Scan for the cell matching the given text and deliver its [X, Y] coordinate at center. 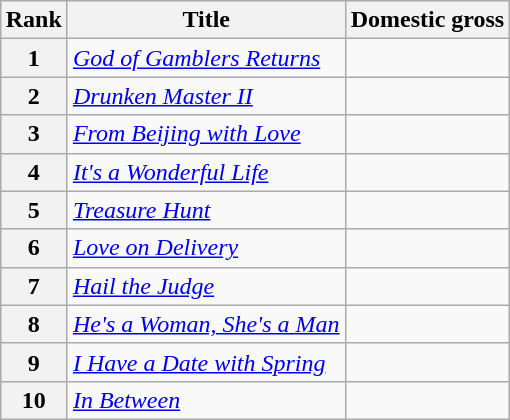
5 [34, 210]
1 [34, 58]
6 [34, 248]
3 [34, 134]
Hail the Judge [206, 286]
2 [34, 96]
Rank [34, 20]
8 [34, 324]
He's a Woman, She's a Man [206, 324]
Love on Delivery [206, 248]
It's a Wonderful Life [206, 172]
Treasure Hunt [206, 210]
God of Gamblers Returns [206, 58]
Domestic gross [428, 20]
I Have a Date with Spring [206, 362]
Drunken Master II [206, 96]
From Beijing with Love [206, 134]
10 [34, 400]
9 [34, 362]
In Between [206, 400]
4 [34, 172]
Title [206, 20]
7 [34, 286]
